Return (x, y) of the center of cell containing provided text 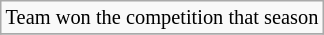
Team won the competition that season (162, 17)
